Capture the cell that displays the provided text and extract its (x, y) central coordinate. 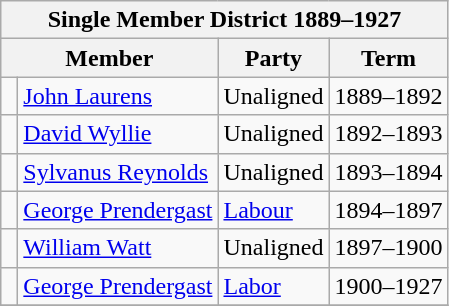
1897–1900 (388, 248)
Single Member District 1889–1927 (224, 20)
1893–1894 (388, 172)
Labor (274, 286)
1892–1893 (388, 134)
Sylvanus Reynolds (118, 172)
Party (274, 58)
1900–1927 (388, 286)
1889–1892 (388, 96)
Labour (274, 210)
Member (110, 58)
1894–1897 (388, 210)
David Wyllie (118, 134)
William Watt (118, 248)
John Laurens (118, 96)
Term (388, 58)
